Return the [x, y] coordinate for the center point of the cell that contains the specified text.  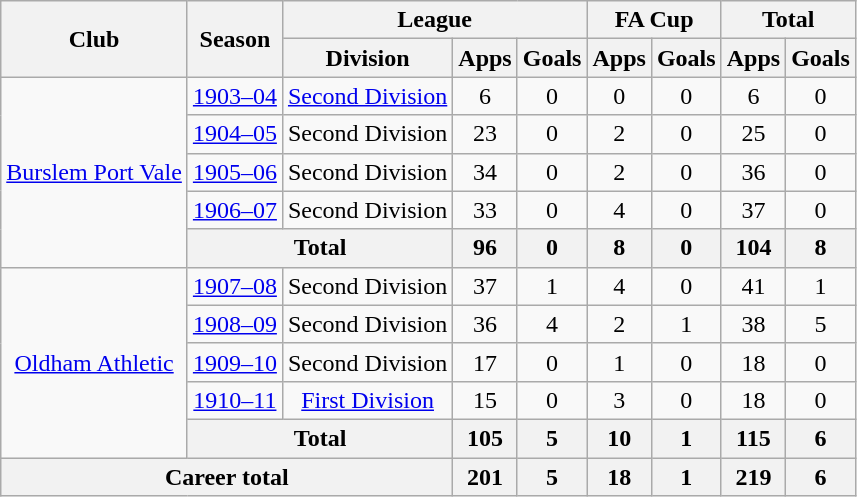
15 [485, 400]
41 [753, 286]
1909–10 [234, 362]
1910–11 [234, 400]
23 [485, 134]
17 [485, 362]
Division [367, 58]
219 [753, 477]
201 [485, 477]
First Division [367, 400]
Oldham Athletic [94, 362]
League [434, 20]
1906–07 [234, 210]
33 [485, 210]
1904–05 [234, 134]
Club [94, 39]
34 [485, 172]
FA Cup [654, 20]
96 [485, 248]
25 [753, 134]
115 [753, 438]
1905–06 [234, 172]
105 [485, 438]
104 [753, 248]
3 [619, 400]
Career total [227, 477]
1903–04 [234, 96]
Season [234, 39]
Burslem Port Vale [94, 172]
10 [619, 438]
38 [753, 324]
1908–09 [234, 324]
1907–08 [234, 286]
